Pinpoint the cell where the given text exists, returning its (X, Y) midpoint coordinate. 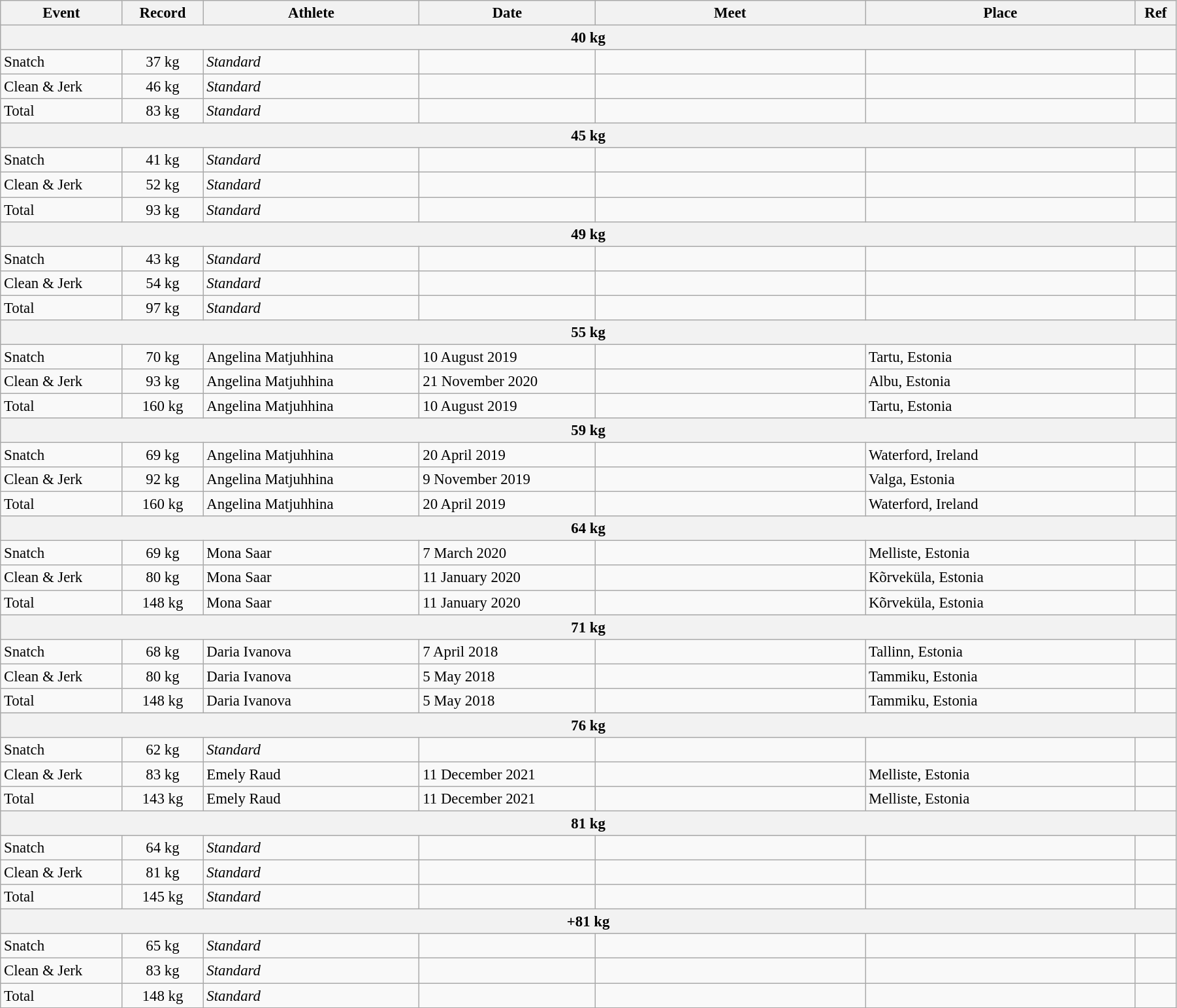
45 kg (588, 136)
Meet (730, 13)
Valga, Estonia (1001, 480)
59 kg (588, 431)
Albu, Estonia (1001, 382)
143 kg (163, 799)
145 kg (163, 897)
97 kg (163, 308)
Date (507, 13)
43 kg (163, 259)
92 kg (163, 480)
65 kg (163, 947)
68 kg (163, 651)
+81 kg (588, 922)
7 April 2018 (507, 651)
Athlete (311, 13)
55 kg (588, 333)
52 kg (163, 185)
7 March 2020 (507, 553)
70 kg (163, 357)
62 kg (163, 750)
Event (61, 13)
Tallinn, Estonia (1001, 651)
21 November 2020 (507, 382)
49 kg (588, 234)
71 kg (588, 627)
Ref (1155, 13)
37 kg (163, 62)
Place (1001, 13)
54 kg (163, 283)
76 kg (588, 725)
41 kg (163, 160)
40 kg (588, 38)
46 kg (163, 87)
Record (163, 13)
9 November 2019 (507, 480)
